Pinpoint the cell where the given text exists, returning its (x, y) midpoint coordinate. 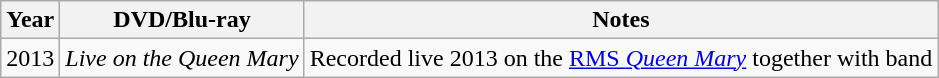
Live on the Queen Mary (182, 58)
Notes (621, 20)
Recorded live 2013 on the RMS Queen Mary together with band (621, 58)
DVD/Blu-ray (182, 20)
Year (30, 20)
2013 (30, 58)
